Scan for the cell matching the given text and deliver its (x, y) coordinate at center. 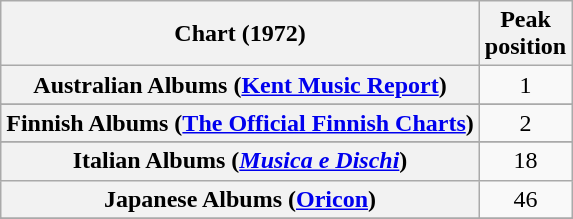
2 (525, 123)
18 (525, 161)
46 (525, 199)
Finnish Albums (The Official Finnish Charts) (240, 123)
1 (525, 85)
Peakposition (525, 34)
Italian Albums (Musica e Dischi) (240, 161)
Chart (1972) (240, 34)
Japanese Albums (Oricon) (240, 199)
Australian Albums (Kent Music Report) (240, 85)
